Detect which cell encompasses the target text, then output its (X, Y) center coordinate. 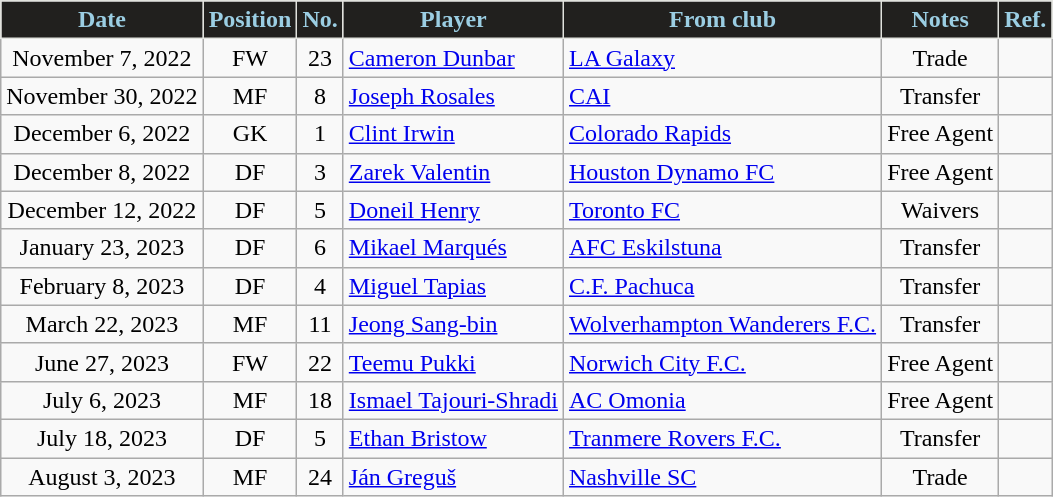
Clint Irwin (453, 134)
AC Omonia (722, 400)
December 8, 2022 (102, 172)
Ismael Tajouri-Shradi (453, 400)
Notes (940, 20)
Norwich City F.C. (722, 362)
Date (102, 20)
November 30, 2022 (102, 96)
AFC Eskilstuna (722, 248)
Wolverhampton Wanderers F.C. (722, 324)
Ján Greguš (453, 477)
GK (250, 134)
July 18, 2023 (102, 438)
Houston Dynamo FC (722, 172)
No. (320, 20)
Mikael Marqués (453, 248)
CAI (722, 96)
3 (320, 172)
18 (320, 400)
23 (320, 58)
Position (250, 20)
Joseph Rosales (453, 96)
November 7, 2022 (102, 58)
22 (320, 362)
Waivers (940, 210)
Ethan Bristow (453, 438)
Miguel Tapias (453, 286)
January 23, 2023 (102, 248)
Colorado Rapids (722, 134)
4 (320, 286)
6 (320, 248)
Nashville SC (722, 477)
August 3, 2023 (102, 477)
Teemu Pukki (453, 362)
December 6, 2022 (102, 134)
Zarek Valentin (453, 172)
11 (320, 324)
February 8, 2023 (102, 286)
March 22, 2023 (102, 324)
Ref. (1026, 20)
24 (320, 477)
July 6, 2023 (102, 400)
Tranmere Rovers F.C. (722, 438)
Cameron Dunbar (453, 58)
C.F. Pachuca (722, 286)
Player (453, 20)
Toronto FC (722, 210)
Doneil Henry (453, 210)
8 (320, 96)
From club (722, 20)
1 (320, 134)
December 12, 2022 (102, 210)
June 27, 2023 (102, 362)
LA Galaxy (722, 58)
Jeong Sang-bin (453, 324)
